Return the [x, y] coordinate for the center point of the cell that contains the specified text.  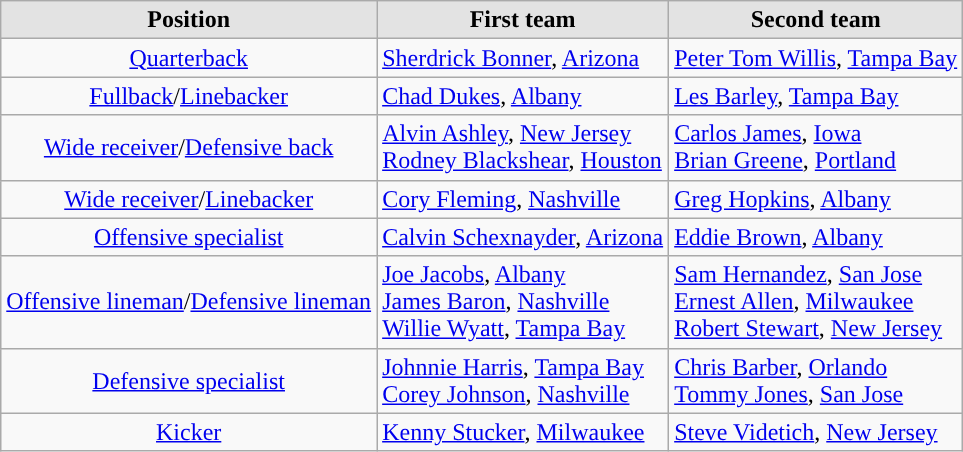
Fullback/Linebacker [189, 96]
Cory Fleming, Nashville [523, 199]
Calvin Schexnayder, Arizona [523, 237]
Wide receiver/Linebacker [189, 199]
Offensive lineman/Defensive lineman [189, 302]
Chris Barber, OrlandoTommy Jones, San Jose [816, 380]
Offensive specialist [189, 237]
Sam Hernandez, San JoseErnest Allen, MilwaukeeRobert Stewart, New Jersey [816, 302]
Position [189, 20]
Steve Videtich, New Jersey [816, 432]
Greg Hopkins, Albany [816, 199]
Second team [816, 20]
Eddie Brown, Albany [816, 237]
Carlos James, IowaBrian Greene, Portland [816, 148]
Kicker [189, 432]
Chad Dukes, Albany [523, 96]
Les Barley, Tampa Bay [816, 96]
Wide receiver/Defensive back [189, 148]
Kenny Stucker, Milwaukee [523, 432]
Peter Tom Willis, Tampa Bay [816, 58]
Joe Jacobs, AlbanyJames Baron, NashvilleWillie Wyatt, Tampa Bay [523, 302]
Defensive specialist [189, 380]
Quarterback [189, 58]
Alvin Ashley, New JerseyRodney Blackshear, Houston [523, 148]
First team [523, 20]
Sherdrick Bonner, Arizona [523, 58]
Johnnie Harris, Tampa BayCorey Johnson, Nashville [523, 380]
